Return the [X, Y] coordinate for the center point of the cell that contains the specified text.  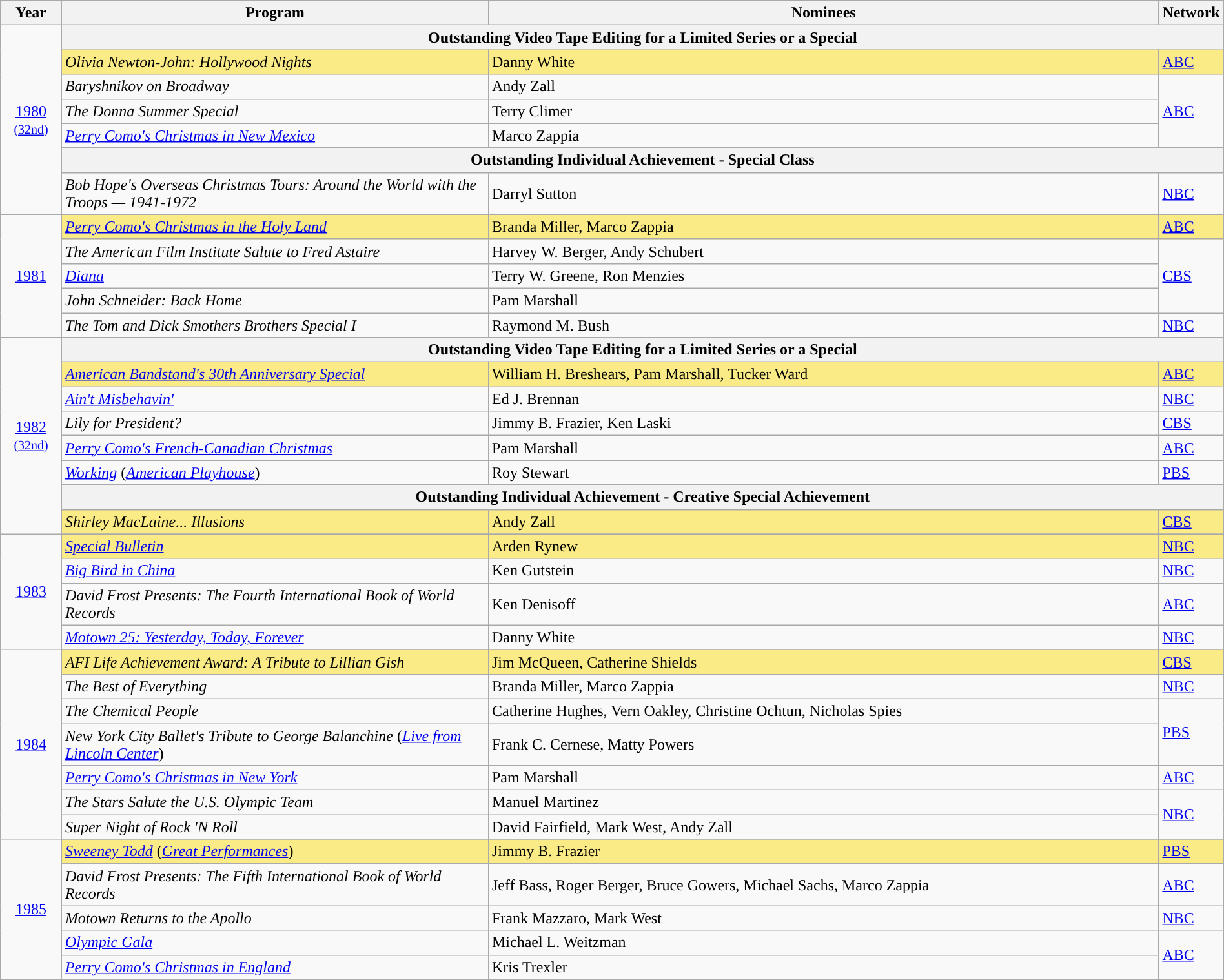
David Fairfield, Mark West, Andy Zall [823, 827]
Perry Como's French-Canadian Christmas [275, 448]
1985 [31, 909]
Olivia Newton-John: Hollywood Nights [275, 62]
Nominees [823, 13]
Shirley MacLaine... Illusions [275, 522]
1984 [31, 744]
1981 [31, 276]
Perry Como's Christmas in England [275, 967]
Year [31, 13]
Jeff Bass, Roger Berger, Bruce Gowers, Michael Sachs, Marco Zappia [823, 884]
The American Film Institute Salute to Fred Astaire [275, 251]
Frank C. Cernese, Matty Powers [823, 744]
David Frost Presents: The Fourth International Book of World Records [275, 604]
Michael L. Weitzman [823, 943]
The Stars Salute the U.S. Olympic Team [275, 802]
Perry Como's Christmas in New Mexico [275, 136]
The Best of Everything [275, 686]
Perry Como's Christmas in the Holy Land [275, 227]
Raymond M. Bush [823, 325]
Diana [275, 276]
Baryshnikov on Broadway [275, 87]
Bob Hope's Overseas Christmas Tours: Around the World with the Troops — 1941-1972 [275, 194]
Terry W. Greene, Ron Menzies [823, 276]
Sweeney Todd (Great Performances) [275, 852]
Super Night of Rock 'N Roll [275, 827]
Manuel Martinez [823, 802]
Network [1191, 13]
Kris Trexler [823, 967]
Olympic Gala [275, 943]
Special Bulletin [275, 546]
Harvey W. Berger, Andy Schubert [823, 251]
Terry Climer [823, 111]
Big Bird in China [275, 571]
John Schneider: Back Home [275, 300]
Motown 25: Yesterday, Today, Forever [275, 637]
Program [275, 13]
Ken Gutstein [823, 571]
Ed J. Brennan [823, 399]
1982(32nd) [31, 436]
Frank Mazzaro, Mark West [823, 918]
William H. Breshears, Pam Marshall, Tucker Ward [823, 374]
Marco Zappia [823, 136]
The Chemical People [275, 711]
Outstanding Individual Achievement - Special Class [642, 160]
Ken Denisoff [823, 604]
American Bandstand's 30th Anniversary Special [275, 374]
1983 [31, 591]
Jimmy B. Frazier, Ken Laski [823, 424]
Ain't Misbehavin' [275, 399]
AFI Life Achievement Award: A Tribute to Lillian Gish [275, 662]
New York City Ballet's Tribute to George Balanchine (Live from Lincoln Center) [275, 744]
Arden Rynew [823, 546]
Catherine Hughes, Vern Oakley, Christine Ochtun, Nicholas Spies [823, 711]
The Donna Summer Special [275, 111]
The Tom and Dick Smothers Brothers Special I [275, 325]
Perry Como's Christmas in New York [275, 778]
Motown Returns to the Apollo [275, 918]
Darryl Sutton [823, 194]
Jim McQueen, Catherine Shields [823, 662]
Roy Stewart [823, 473]
Working (American Playhouse) [275, 473]
David Frost Presents: The Fifth International Book of World Records [275, 884]
Jimmy B. Frazier [823, 852]
Lily for President? [275, 424]
1980(32nd) [31, 120]
Outstanding Individual Achievement - Creative Special Achievement [642, 497]
